Locate the cell with the specified text and output its [x, y] center coordinate. 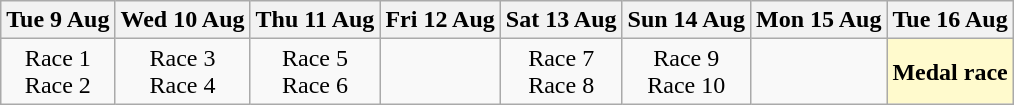
Race 3Race 4 [182, 72]
Race 5Race 6 [315, 72]
Sat 13 Aug [561, 20]
Fri 12 Aug [440, 20]
Wed 10 Aug [182, 20]
Tue 9 Aug [58, 20]
Mon 15 Aug [818, 20]
Thu 11 Aug [315, 20]
Sun 14 Aug [686, 20]
Race 1Race 2 [58, 72]
Race 7Race 8 [561, 72]
Race 9Race 10 [686, 72]
Tue 16 Aug [950, 20]
Medal race [950, 72]
